Locate the cell with the specified text and output its (x, y) center coordinate. 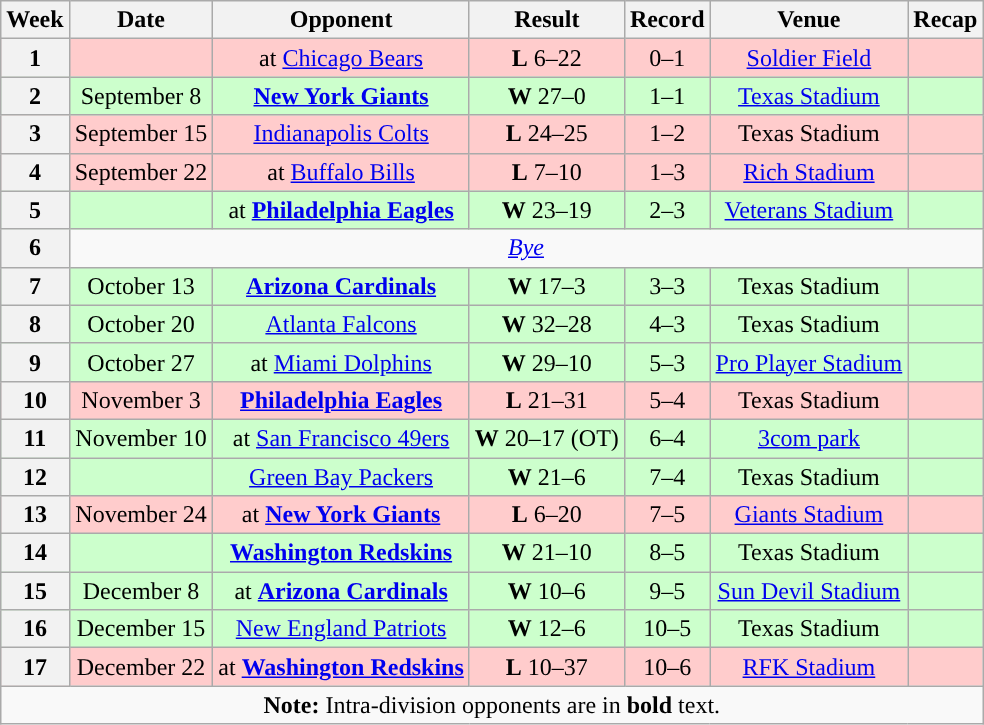
at Arizona Cardinals (341, 591)
3 (35, 134)
10 (35, 400)
Recap (946, 20)
17 (35, 667)
L 6–22 (546, 58)
6 (35, 248)
New York Giants (341, 96)
10–5 (667, 629)
3–3 (667, 286)
1–1 (667, 96)
November 24 (141, 515)
December 15 (141, 629)
New England Patriots (341, 629)
8–5 (667, 553)
Date (141, 20)
September 15 (141, 134)
at Philadelphia Eagles (341, 210)
8 (35, 324)
14 (35, 553)
Week (35, 20)
Pro Player Stadium (809, 362)
at Miami Dolphins (341, 362)
7 (35, 286)
Veterans Stadium (809, 210)
12 (35, 477)
4 (35, 172)
Arizona Cardinals (341, 286)
November 3 (141, 400)
5–3 (667, 362)
September 8 (141, 96)
W 21–6 (546, 477)
9 (35, 362)
6–4 (667, 438)
Philadelphia Eagles (341, 400)
9–5 (667, 591)
Soldier Field (809, 58)
W 23–19 (546, 210)
3com park (809, 438)
1 (35, 58)
W 17–3 (546, 286)
Note: Intra-division opponents are in bold text. (492, 705)
Result (546, 20)
5–4 (667, 400)
W 20–17 (OT) (546, 438)
W 12–6 (546, 629)
December 22 (141, 667)
16 (35, 629)
W 29–10 (546, 362)
at Washington Redskins (341, 667)
13 (35, 515)
RFK Stadium (809, 667)
Rich Stadium (809, 172)
L 7–10 (546, 172)
October 27 (141, 362)
at Buffalo Bills (341, 172)
Sun Devil Stadium (809, 591)
November 10 (141, 438)
4–3 (667, 324)
September 22 (141, 172)
Indianapolis Colts (341, 134)
W 10–6 (546, 591)
2–3 (667, 210)
December 8 (141, 591)
1–2 (667, 134)
Atlanta Falcons (341, 324)
at San Francisco 49ers (341, 438)
W 27–0 (546, 96)
2 (35, 96)
L 21–31 (546, 400)
L 10–37 (546, 667)
Record (667, 20)
Opponent (341, 20)
7–5 (667, 515)
7–4 (667, 477)
L 6–20 (546, 515)
Giants Stadium (809, 515)
10–6 (667, 667)
Green Bay Packers (341, 477)
0–1 (667, 58)
15 (35, 591)
5 (35, 210)
Venue (809, 20)
Washington Redskins (341, 553)
1–3 (667, 172)
at Chicago Bears (341, 58)
at New York Giants (341, 515)
Bye (526, 248)
W 21–10 (546, 553)
October 13 (141, 286)
October 20 (141, 324)
L 24–25 (546, 134)
W 32–28 (546, 324)
11 (35, 438)
